Determine the [X, Y] coordinate at the center of the cell enclosing the given text.  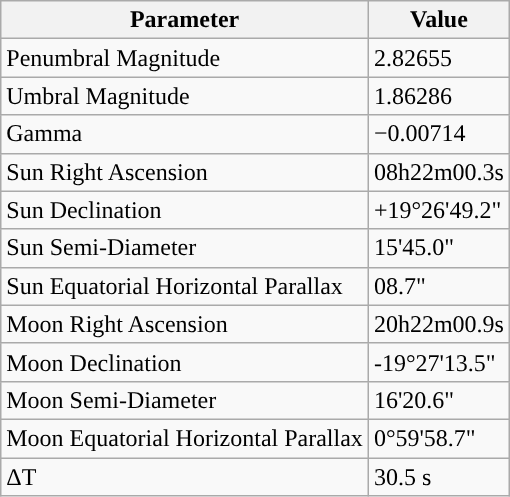
Sun Right Ascension [185, 172]
08.7" [438, 286]
0°59'58.7" [438, 438]
Sun Declination [185, 210]
15'45.0" [438, 248]
Moon Equatorial Horizontal Parallax [185, 438]
Value [438, 20]
2.82655 [438, 58]
Moon Declination [185, 362]
30.5 s [438, 477]
−0.00714 [438, 134]
+19°26'49.2" [438, 210]
Moon Right Ascension [185, 324]
20h22m00.9s [438, 324]
Parameter [185, 20]
Moon Semi-Diameter [185, 400]
1.86286 [438, 96]
16'20.6" [438, 400]
Gamma [185, 134]
Sun Semi-Diameter [185, 248]
08h22m00.3s [438, 172]
-19°27'13.5" [438, 362]
ΔT [185, 477]
Sun Equatorial Horizontal Parallax [185, 286]
Penumbral Magnitude [185, 58]
Umbral Magnitude [185, 96]
